Return (x, y) of the center of cell containing provided text 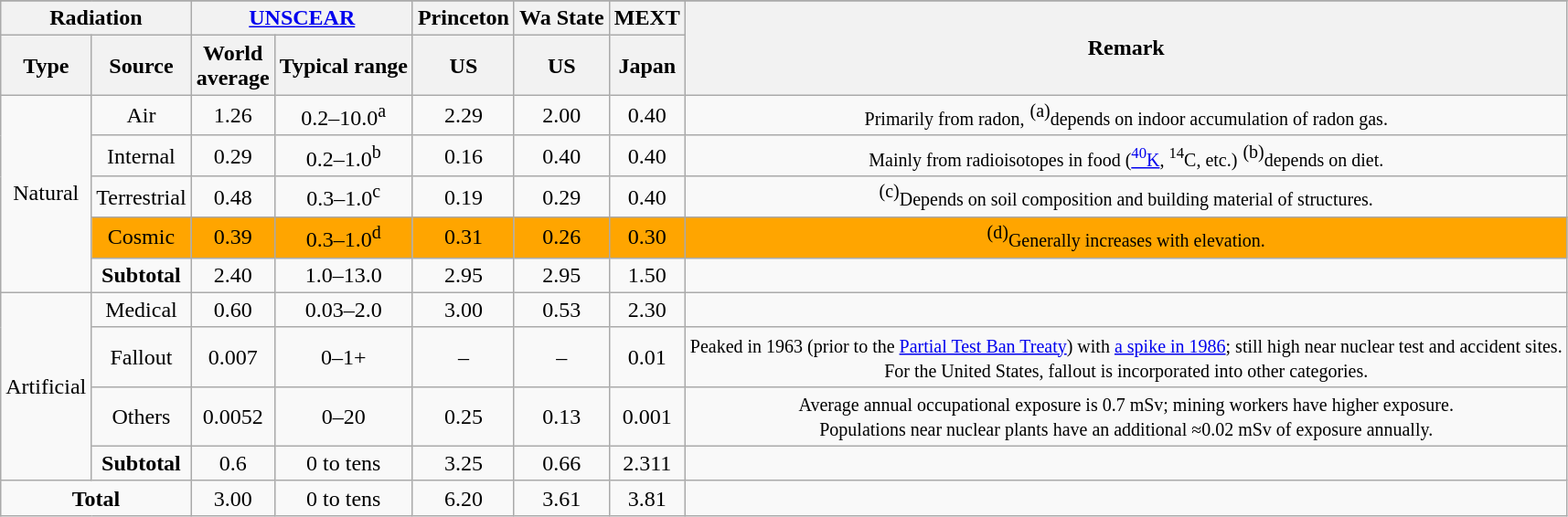
Primarily from radon, (a)depends on indoor accumulation of radon gas. (1126, 115)
Medical (141, 310)
Type (46, 66)
0.3–1.0d (344, 237)
0.60 (232, 310)
0.03–2.0 (344, 310)
0–1+ (344, 356)
Internal (141, 155)
0.26 (561, 237)
1.0–13.0 (344, 275)
0.39 (232, 237)
MEXT (647, 18)
3.61 (561, 498)
0.66 (561, 463)
0.01 (647, 356)
Air (141, 115)
0.2–10.0a (344, 115)
3.25 (463, 463)
Cosmic (141, 237)
Mainly from radioisotopes in food (40K, 14C, etc.) (b)depends on diet. (1126, 155)
0.31 (463, 237)
1.26 (232, 115)
1.50 (647, 275)
0–20 (344, 417)
0.13 (561, 417)
Terrestrial (141, 197)
2.40 (232, 275)
0.001 (647, 417)
Artificial (46, 386)
0.25 (463, 417)
6.20 (463, 498)
(c)Depends on soil composition and building material of structures. (1126, 197)
Remark (1126, 47)
2.30 (647, 310)
World average (232, 66)
Natural (46, 194)
Fallout (141, 356)
UNSCEAR (302, 18)
Total (96, 498)
Others (141, 417)
Wa State (561, 18)
Typical range (344, 66)
0.2–1.0b (344, 155)
2.00 (561, 115)
Radiation (96, 18)
0.3–1.0c (344, 197)
0.0052 (232, 417)
Princeton (463, 18)
0.6 (232, 463)
0.48 (232, 197)
0.007 (232, 356)
Japan (647, 66)
(d)Generally increases with elevation. (1126, 237)
2.29 (463, 115)
2.311 (647, 463)
0.19 (463, 197)
Source (141, 66)
0.53 (561, 310)
0.30 (647, 237)
3.81 (647, 498)
0.16 (463, 155)
